Detect which cell encompasses the target text, then output its [X, Y] center coordinate. 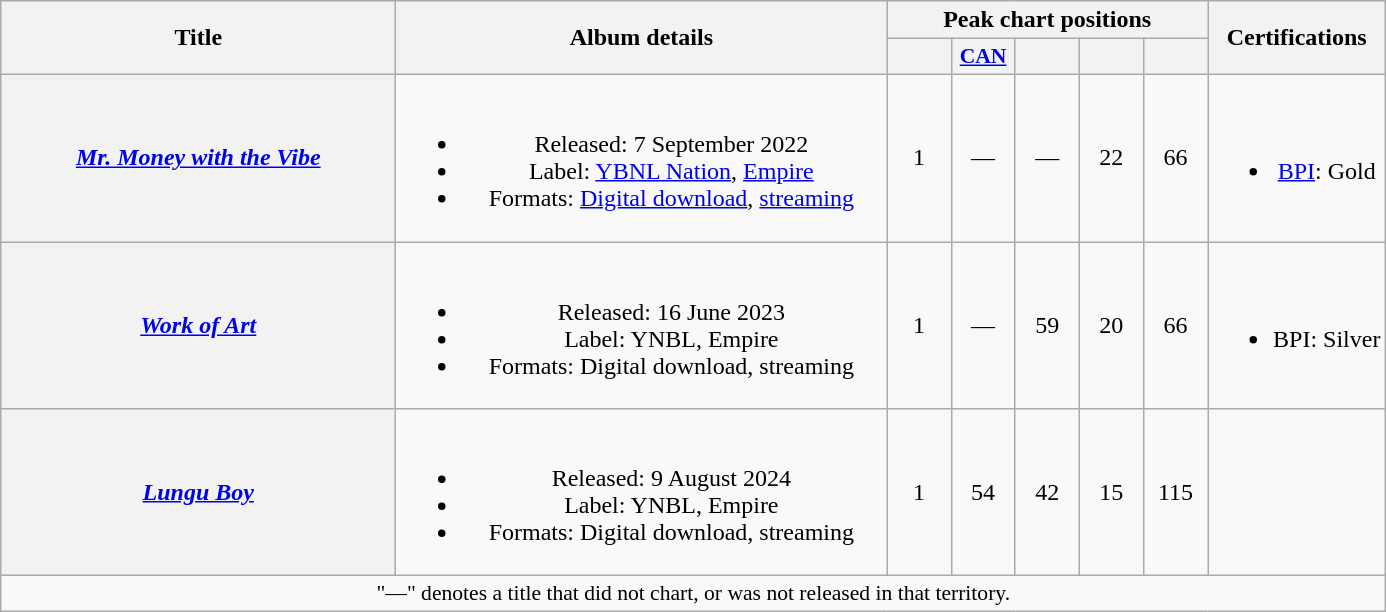
22 [1111, 158]
20 [1111, 326]
Mr. Money with the Vibe [198, 158]
115 [1175, 492]
BPI: Gold [1297, 158]
Lungu Boy [198, 492]
Peak chart positions [1048, 20]
59 [1047, 326]
Work of Art [198, 326]
15 [1111, 492]
42 [1047, 492]
Certifications [1297, 38]
Released: 7 September 2022Label: YBNL Nation, EmpireFormats: Digital download, streaming [642, 158]
Released: 16 June 2023Label: YNBL, EmpireFormats: Digital download, streaming [642, 326]
Album details [642, 38]
54 [983, 492]
"—" denotes a title that did not chart, or was not released in that territory. [694, 594]
CAN [983, 57]
Released: 9 August 2024Label: YNBL, EmpireFormats: Digital download, streaming [642, 492]
Title [198, 38]
BPI: Silver [1297, 326]
